Capture the cell that displays the provided text and extract its (X, Y) central coordinate. 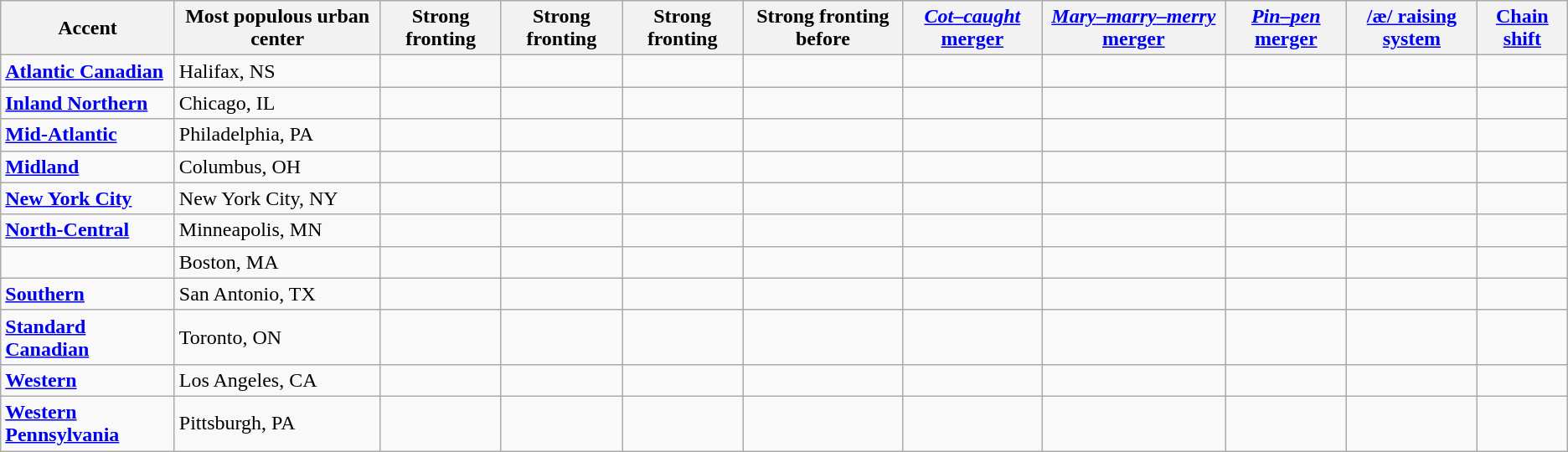
Midland (88, 167)
Western Pennsylvania (88, 424)
Minneapolis, MN (277, 230)
Toronto, ON (277, 336)
North-Central (88, 230)
Columbus, OH (277, 167)
New York City (88, 198)
Los Angeles, CA (277, 380)
Accent (88, 28)
Philadelphia, PA (277, 135)
Boston, MA (277, 262)
Strong fronting before (823, 28)
Southern (88, 294)
/æ/ raising system (1411, 28)
Most populous urban center (277, 28)
Chicago, IL (277, 103)
Halifax, NS (277, 71)
Mid-Atlantic (88, 135)
Pin–pen merger (1286, 28)
Mary–marry–merry merger (1134, 28)
San Antonio, TX (277, 294)
Pittsburgh, PA (277, 424)
Standard Canadian (88, 336)
Cot–caught merger (972, 28)
Western (88, 380)
Chain shift (1522, 28)
Inland Northern (88, 103)
New York City, NY (277, 198)
Atlantic Canadian (88, 71)
